Locate the cell with the specified text and output its (x, y) center coordinate. 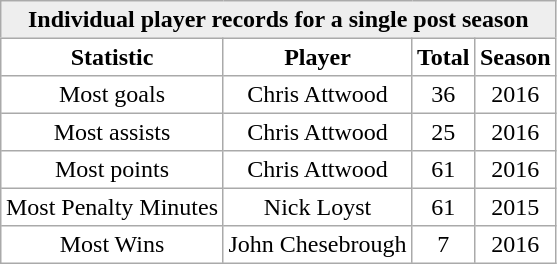
Most Penalty Minutes (112, 207)
36 (444, 95)
Most goals (112, 95)
John Chesebrough (317, 245)
7 (444, 245)
Player (317, 57)
2015 (516, 207)
Statistic (112, 57)
Most assists (112, 132)
Total (444, 57)
Season (516, 57)
Individual player records for a single post season (278, 20)
25 (444, 132)
Most Wins (112, 245)
Nick Loyst (317, 207)
Most points (112, 170)
